Determine the (x, y) coordinate at the center of the cell enclosing the given text.  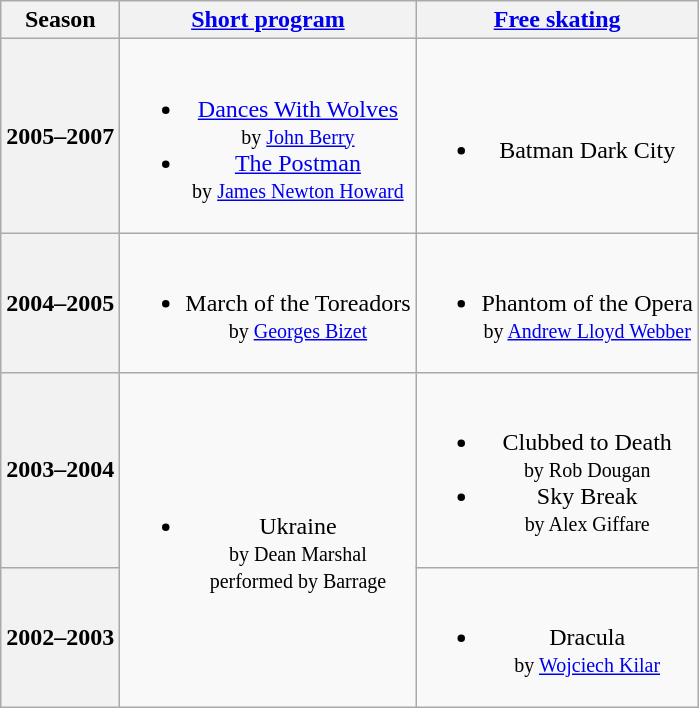
Batman Dark City (557, 136)
2002–2003 (60, 637)
Dances With Wolves by John Berry The Postman by James Newton Howard (268, 136)
2005–2007 (60, 136)
Phantom of the Opera by Andrew Lloyd Webber (557, 303)
2003–2004 (60, 470)
Ukraine by Dean Marshal performed by Barrage (268, 540)
Short program (268, 20)
Dracula by Wojciech Kilar (557, 637)
March of the Toreadors by Georges Bizet (268, 303)
Season (60, 20)
Clubbed to Death by Rob Dougan Sky Break by Alex Giffare (557, 470)
Free skating (557, 20)
2004–2005 (60, 303)
